Extract the (x, y) coordinate from the center of the cell holding the provided text.  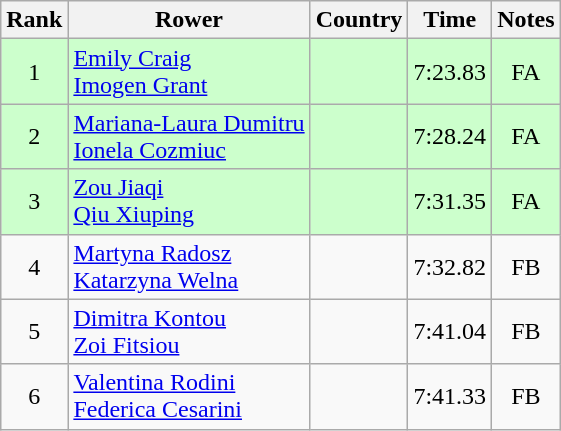
7:23.83 (450, 72)
Mariana-Laura DumitruIonela Cozmiuc (189, 136)
Zou JiaqiQiu Xiuping (189, 202)
7:32.82 (450, 266)
5 (34, 332)
Dimitra KontouZoi Fitsiou (189, 332)
2 (34, 136)
Rower (189, 20)
4 (34, 266)
7:41.33 (450, 396)
7:31.35 (450, 202)
3 (34, 202)
1 (34, 72)
Time (450, 20)
Martyna RadoszKatarzyna Welna (189, 266)
Notes (526, 20)
6 (34, 396)
7:41.04 (450, 332)
Rank (34, 20)
Valentina RodiniFederica Cesarini (189, 396)
7:28.24 (450, 136)
Country (359, 20)
Emily CraigImogen Grant (189, 72)
